Identify which cell holds the provided text, then report its (X, Y) central coordinate. 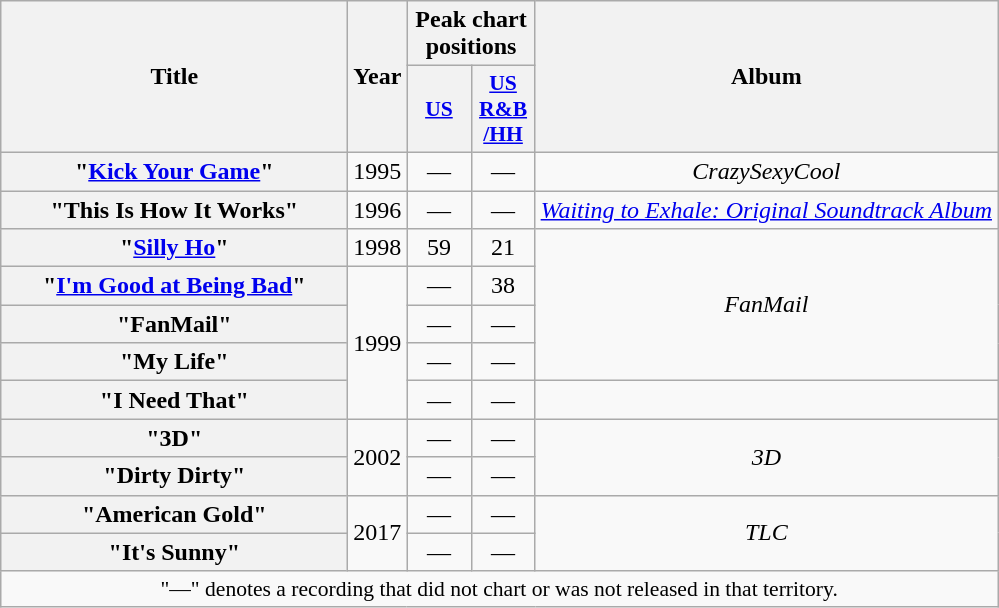
2002 (378, 457)
2017 (378, 533)
59 (439, 248)
Title (174, 77)
TLC (766, 533)
"3D" (174, 438)
"Silly Ho" (174, 248)
3D (766, 457)
Year (378, 77)
"Kick Your Game" (174, 171)
1999 (378, 343)
Album (766, 77)
1995 (378, 171)
"I'm Good at Being Bad" (174, 286)
21 (503, 248)
Waiting to Exhale: Original Soundtrack Album (766, 209)
"—" denotes a recording that did not chart or was not released in that territory. (500, 589)
38 (503, 286)
FanMail (766, 305)
"Dirty Dirty" (174, 476)
"It's Sunny" (174, 552)
1998 (378, 248)
"FanMail" (174, 324)
"This Is How It Works" (174, 209)
US (439, 110)
"My Life" (174, 362)
CrazySexyCool (766, 171)
1996 (378, 209)
Peak chart positions (471, 34)
"American Gold" (174, 514)
USR&B/HH (503, 110)
"I Need That" (174, 400)
